Scan for the cell matching the given text and deliver its (x, y) coordinate at center. 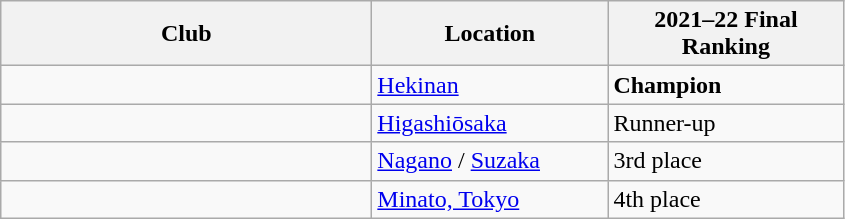
Nagano / Suzaka (490, 161)
Hekinan (490, 85)
Location (490, 34)
Runner-up (726, 123)
Minato, Tokyo (490, 199)
Higashiōsaka (490, 123)
2021–22 Final Ranking (726, 34)
4th place (726, 199)
3rd place (726, 161)
Champion (726, 85)
Club (186, 34)
